Provide the (x, y) coordinate of the cell's center where the given text is located.  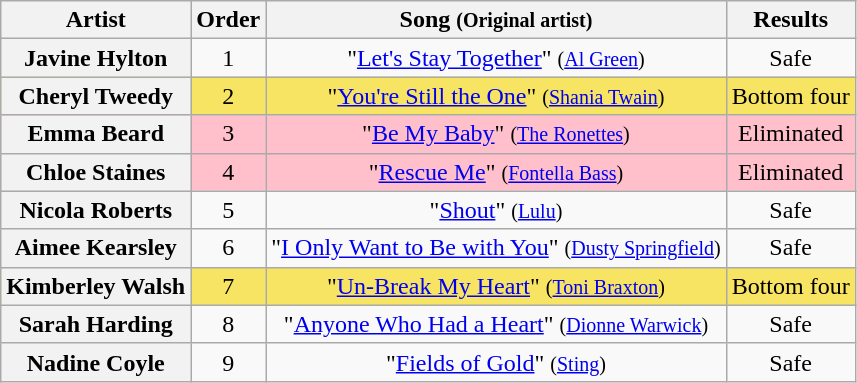
"Fields of Gold" (Sting) (496, 362)
9 (228, 362)
1 (228, 58)
Kimberley Walsh (96, 286)
Nicola Roberts (96, 210)
3 (228, 134)
Javine Hylton (96, 58)
2 (228, 96)
Aimee Kearsley (96, 248)
"Rescue Me" (Fontella Bass) (496, 172)
4 (228, 172)
5 (228, 210)
"Shout" (Lulu) (496, 210)
Results (790, 20)
Chloe Staines (96, 172)
7 (228, 286)
Song (Original artist) (496, 20)
"Let's Stay Together" (Al Green) (496, 58)
"Un-Break My Heart" (Toni Braxton) (496, 286)
6 (228, 248)
"I Only Want to Be with You" (Dusty Springfield) (496, 248)
Order (228, 20)
Cheryl Tweedy (96, 96)
Sarah Harding (96, 324)
8 (228, 324)
Nadine Coyle (96, 362)
"Be My Baby" (The Ronettes) (496, 134)
Artist (96, 20)
Emma Beard (96, 134)
"You're Still the One" (Shania Twain) (496, 96)
"Anyone Who Had a Heart" (Dionne Warwick) (496, 324)
